Return [x, y] of the center of cell containing provided text 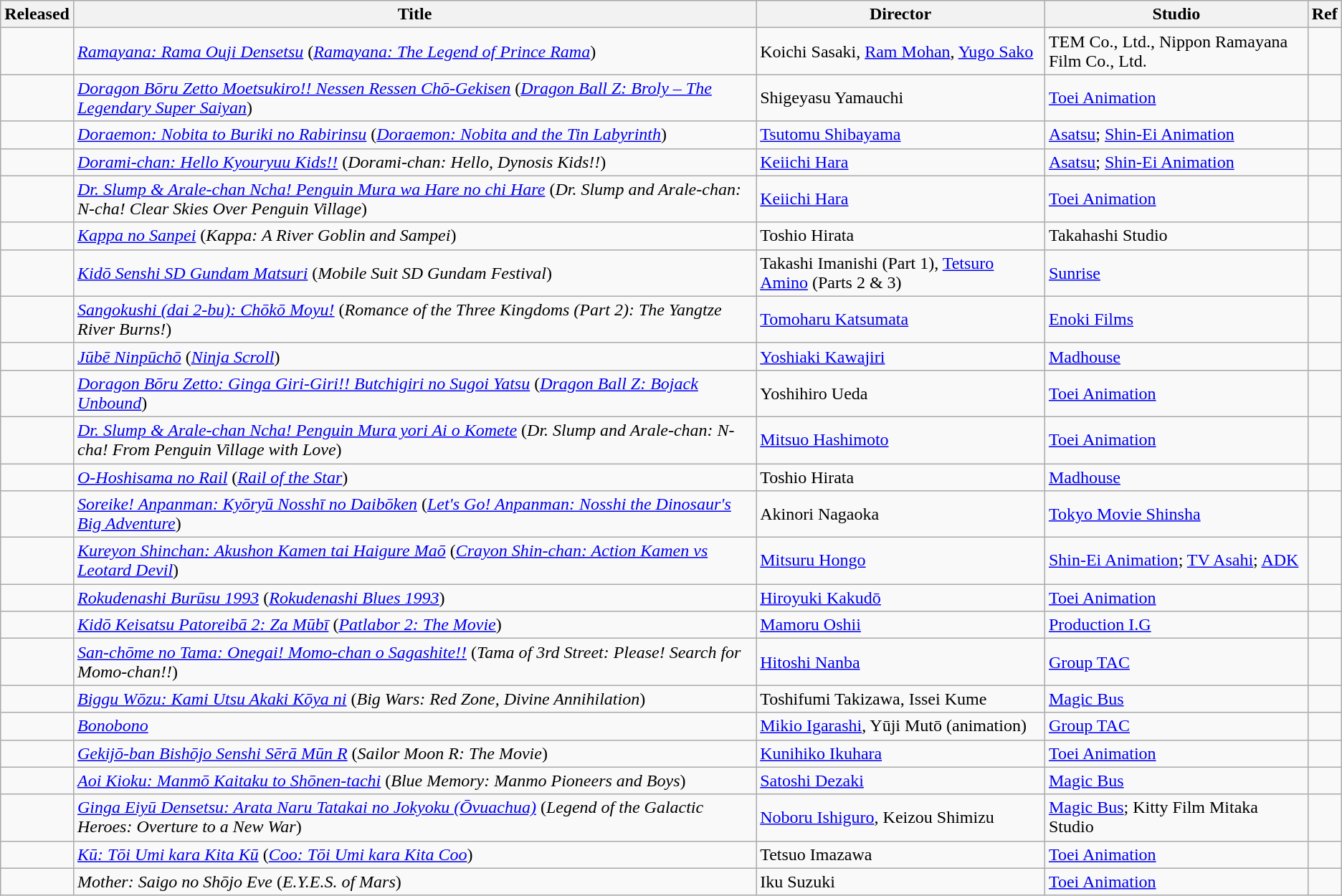
Mamoru Oshii [900, 625]
Shigeyasu Yamauchi [900, 97]
Gekijō-ban Bishōjo Senshi Sērā Mūn R (Sailor Moon R: The Movie) [414, 753]
Biggu Wōzu: Kami Utsu Akaki Kōya ni (Big Wars: Red Zone, Divine Annihilation) [414, 699]
Jūbē Ninpūchō (Ninja Scroll) [414, 356]
Magic Bus; Kitty Film Mitaka Studio [1176, 817]
Shin-Ei Animation; TV Asahi; ADK [1176, 561]
Toshifumi Takizawa, Issei Kume [900, 699]
Doragon Bōru Zetto Moetsukiro!! Nessen Ressen Chō-Gekisen (Dragon Ball Z: Broly – The Legendary Super Saiyan) [414, 97]
Dr. Slump & Arale-chan Ncha! Penguin Mura wa Hare no chi Hare (Dr. Slump and Arale-chan: N-cha! Clear Skies Over Penguin Village) [414, 199]
Doragon Bōru Zetto: Ginga Giri-Giri!! Butchigiri no Sugoi Yatsu (Dragon Ball Z: Bojack Unbound) [414, 393]
Yoshiaki Kawajiri [900, 356]
Ramayana: Rama Ouji Densetsu (Ramayana: The Legend of Prince Rama) [414, 52]
Bonobono [414, 726]
Tomoharu Katsumata [900, 320]
Kidō Senshi SD Gundam Matsuri (Mobile Suit SD Gundam Festival) [414, 272]
Hiroyuki Kakudō [900, 598]
Mikio Igarashi, Yūji Mutō (animation) [900, 726]
Studio [1176, 14]
Dr. Slump & Arale-chan Ncha! Penguin Mura yori Ai o Komete (Dr. Slump and Arale-chan: N-cha! From Penguin Village with Love) [414, 440]
Aoi Kioku: Manmō Kaitaku to Shōnen-tachi (Blue Memory: Manmo Pioneers and Boys) [414, 781]
Hitoshi Nanba [900, 662]
Mother: Saigo no Shōjo Eve (E.Y.E.S. of Mars) [414, 882]
Sangokushi (dai 2-bu): Chōkō Moyu! (Romance of the Three Kingdoms (Part 2): The Yangtze River Burns!) [414, 320]
Ginga Eiyū Densetsu: Arata Naru Tatakai no Jokyoku (Ōvuachua) (Legend of the Galactic Heroes: Overture to a New War) [414, 817]
Mitsuru Hongo [900, 561]
Tetsuo Imazawa [900, 854]
Noboru Ishiguro, Keizou Shimizu [900, 817]
O-Hoshisama no Rail (Rail of the Star) [414, 477]
Kū: Tōi Umi kara Kita Kū (Coo: Tōi Umi kara Kita Coo) [414, 854]
Kidō Keisatsu Patoreibā 2: Za Mūbī (Patlabor 2: The Movie) [414, 625]
Kunihiko Ikuhara [900, 753]
TEM Co., Ltd., Nippon Ramayana Film Co., Ltd. [1176, 52]
Tokyo Movie Shinsha [1176, 515]
Akinori Nagaoka [900, 515]
Doraemon: Nobita to Buriki no Rabirinsu (Doraemon: Nobita and the Tin Labyrinth) [414, 135]
Takahashi Studio [1176, 236]
Tsutomu Shibayama [900, 135]
Mitsuo Hashimoto [900, 440]
Kureyon Shinchan: Akushon Kamen tai Haigure Maō (Crayon Shin-chan: Action Kamen vs Leotard Devil) [414, 561]
Yoshihiro Ueda [900, 393]
Takashi Imanishi (Part 1), Tetsuro Amino (Parts 2 & 3) [900, 272]
San-chōme no Tama: Onegai! Momo-chan o Sagashite!! (Tama of 3rd Street: Please! Search for Momo-chan!!) [414, 662]
Sunrise [1176, 272]
Director [900, 14]
Kappa no Sanpei (Kappa: A River Goblin and Sampei) [414, 236]
Production I.G [1176, 625]
Iku Suzuki [900, 882]
Satoshi Dezaki [900, 781]
Released [37, 14]
Rokudenashi Burūsu 1993 (Rokudenashi Blues 1993) [414, 598]
Koichi Sasaki, Ram Mohan, Yugo Sako [900, 52]
Dorami-chan: Hello Kyouryuu Kids!! (Dorami-chan: Hello, Dynosis Kids!!) [414, 162]
Title [414, 14]
Enoki Films [1176, 320]
Soreike! Anpanman: Kyōryū Nosshī no Daibōken (Let's Go! Anpanman: Nosshi the Dinosaur's Big Adventure) [414, 515]
Ref [1325, 14]
